Pinpoint the cell where the given text exists, returning its (x, y) midpoint coordinate. 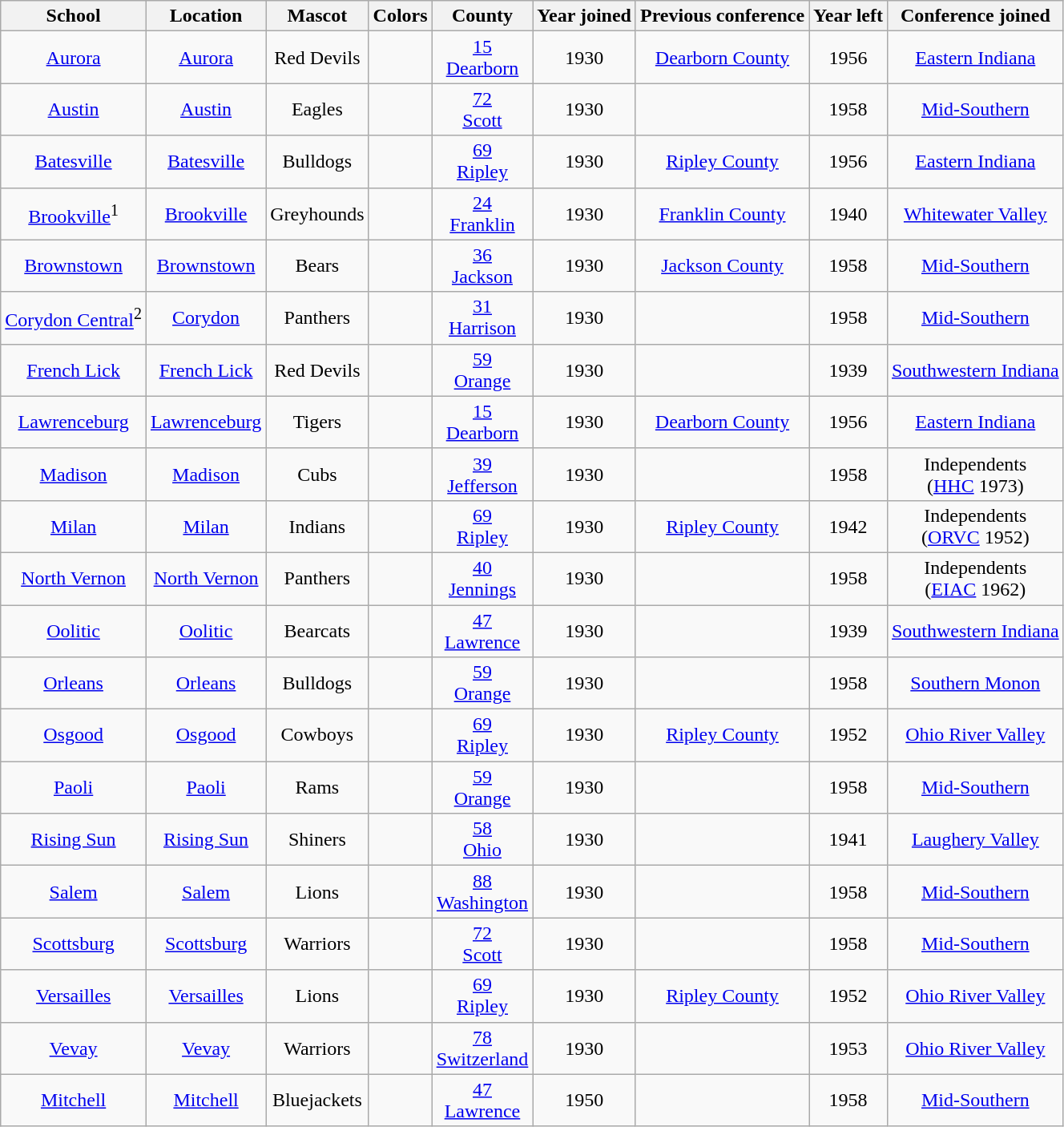
39 Jefferson (482, 475)
1953 (848, 1048)
1941 (848, 840)
Indians (317, 526)
Greyhounds (317, 213)
78 Switzerland (482, 1048)
Location (205, 16)
88 Washington (482, 891)
58 Ohio (482, 840)
Year joined (585, 16)
Brookville (205, 213)
Year left (848, 16)
Franklin County (722, 213)
Conference joined (975, 16)
Bluejackets (317, 1100)
1950 (585, 1100)
31 Harrison (482, 317)
School (74, 16)
Whitewater Valley (975, 213)
Cowboys (317, 736)
Colors (401, 16)
Bears (317, 266)
Laughery Valley (975, 840)
County (482, 16)
Previous conference (722, 16)
Tigers (317, 422)
Shiners (317, 840)
Southern Monon (975, 683)
Brookville1 (74, 213)
36 Jackson (482, 266)
Cubs (317, 475)
Eagles (317, 109)
Mascot (317, 16)
40 Jennings (482, 579)
Corydon (205, 317)
Corydon Central2 (74, 317)
Independents(ORVC 1952) (975, 526)
1940 (848, 213)
1942 (848, 526)
Independents(HHC 1973) (975, 475)
Rams (317, 787)
24 Franklin (482, 213)
Jackson County (722, 266)
Bearcats (317, 630)
Independents(EIAC 1962) (975, 579)
